For the text-containing cell, return its midpoint in (x, y) coordinate format. 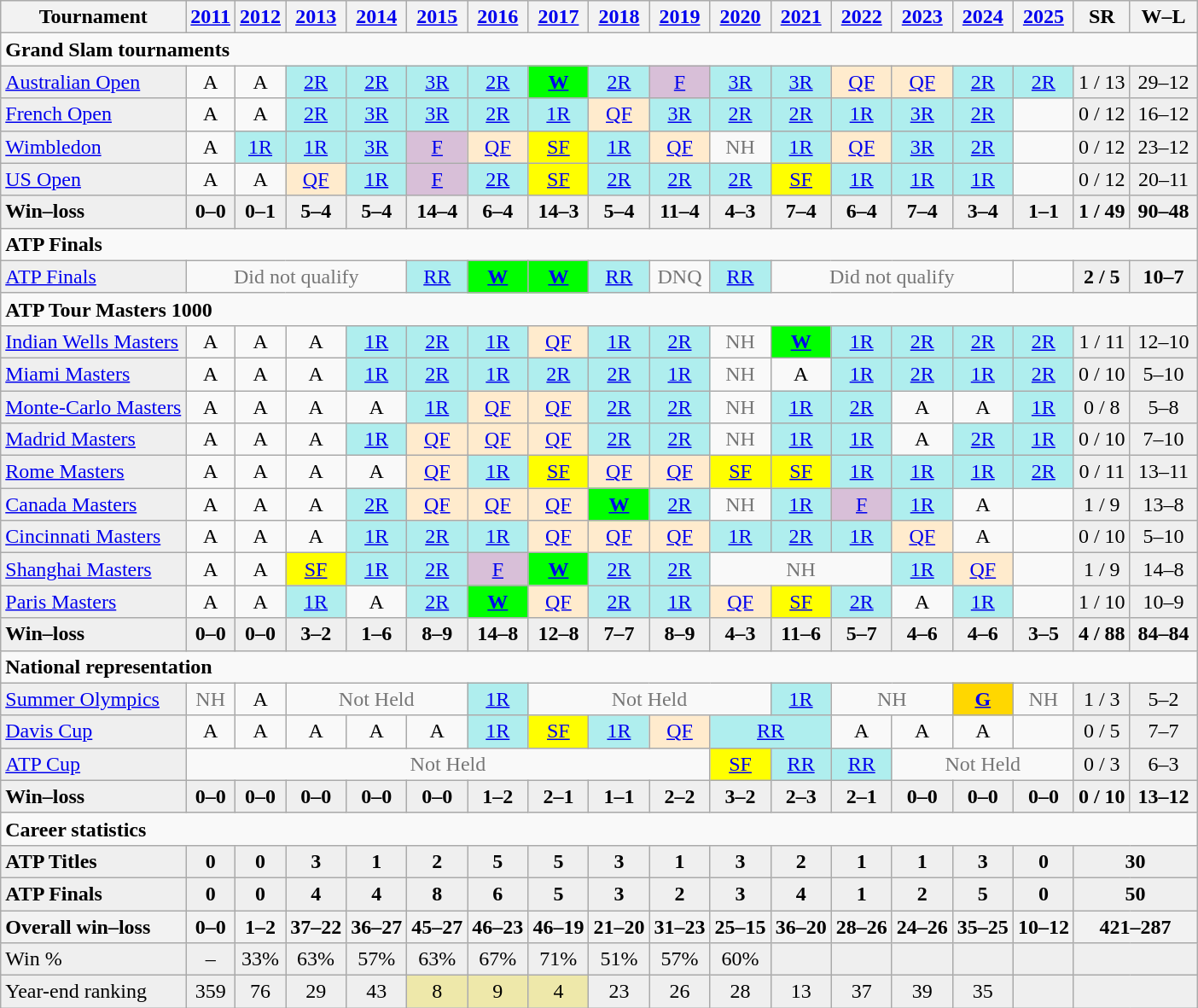
76 (261, 992)
1 / 10 (1102, 602)
30 (1135, 861)
Career statistics (599, 829)
2–3 (800, 796)
23 (619, 992)
31–23 (679, 926)
35–25 (983, 926)
37 (862, 992)
60% (741, 959)
29 (316, 992)
3–4 (983, 212)
ATP Tour Masters 1000 (599, 309)
359 (211, 992)
1 / 49 (1102, 212)
24–26 (922, 926)
Overall win–loss (94, 926)
7–10 (1164, 440)
10–12 (1043, 926)
13 (800, 992)
Paris Masters (94, 602)
US Open (94, 179)
Rome Masters (94, 472)
23–12 (1164, 147)
21–20 (619, 926)
ATP Titles (94, 861)
2020 (741, 17)
45–27 (437, 926)
2015 (437, 17)
Davis Cup (94, 731)
13–12 (1164, 796)
14–3 (558, 212)
10–7 (1164, 277)
Cincinnati Masters (94, 537)
5–7 (862, 634)
ATP Cup (94, 764)
French Open (94, 114)
11–4 (679, 212)
13–8 (1164, 504)
28–26 (862, 926)
84–84 (1164, 634)
Shanghai Masters (94, 569)
51% (619, 959)
2021 (800, 17)
2016 (498, 17)
14–4 (437, 212)
G (983, 699)
– (211, 959)
Tournament (94, 17)
Indian Wells Masters (94, 341)
2–2 (679, 796)
36–27 (377, 926)
2012 (261, 17)
2017 (558, 17)
National representation (599, 667)
6–3 (1164, 764)
20–11 (1164, 179)
1 / 13 (1102, 82)
Miami Masters (94, 374)
5–8 (1164, 407)
2 / 5 (1102, 277)
0–1 (261, 212)
12–10 (1164, 341)
10–9 (1164, 602)
Monte-Carlo Masters (94, 407)
3–5 (1043, 634)
26 (679, 992)
9 (498, 992)
50 (1135, 894)
71% (558, 959)
2022 (862, 17)
Australian Open (94, 82)
DNQ (679, 277)
0 / 3 (1102, 764)
36–20 (800, 926)
1 / 3 (1102, 699)
28 (741, 992)
37–22 (316, 926)
0 / 5 (1102, 731)
Canada Masters (94, 504)
Year-end ranking (94, 992)
25–15 (741, 926)
Win % (94, 959)
46–23 (498, 926)
43 (377, 992)
11–6 (800, 634)
Wimbledon (94, 147)
2014 (377, 17)
2025 (1043, 17)
39 (922, 992)
33% (261, 959)
1 / 11 (1102, 341)
16–12 (1164, 114)
2018 (619, 17)
2024 (983, 17)
SR (1102, 17)
Madrid Masters (94, 440)
46–19 (558, 926)
5–2 (1164, 699)
0 / 8 (1102, 407)
2023 (922, 17)
2019 (679, 17)
90–48 (1164, 212)
1–6 (377, 634)
67% (498, 959)
6 (498, 894)
4 / 88 (1102, 634)
12–8 (558, 634)
Summer Olympics (94, 699)
2011 (211, 17)
29–12 (1164, 82)
421–287 (1135, 926)
13–11 (1164, 472)
35 (983, 992)
2013 (316, 17)
0 / 11 (1102, 472)
Grand Slam tournaments (599, 50)
W–L (1164, 17)
